Find where the given text appears and provide that cell's center as [x, y] coordinate. 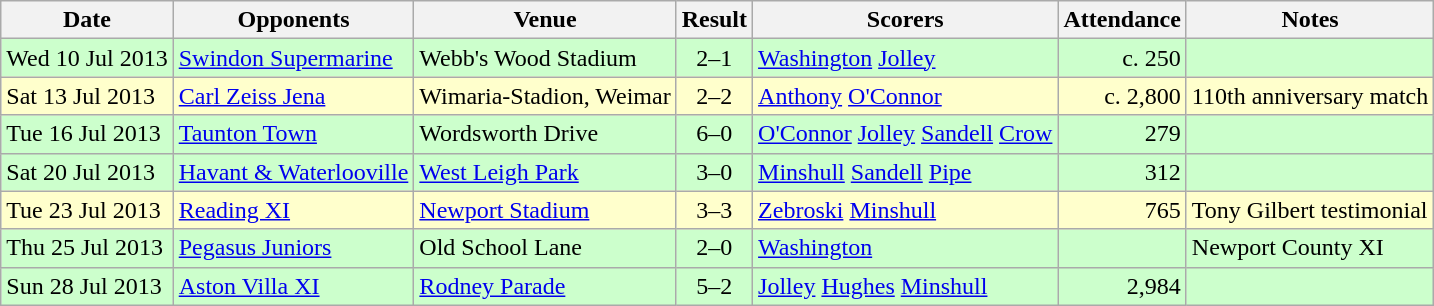
Reading XI [294, 210]
Aston Villa XI [294, 286]
110th anniversary match [1310, 96]
Jolley Hughes Minshull [906, 286]
Result [714, 20]
Sat 20 Jul 2013 [87, 172]
2–0 [714, 248]
Rodney Parade [545, 286]
3–3 [714, 210]
Date [87, 20]
c. 2,800 [1122, 96]
Tue 23 Jul 2013 [87, 210]
West Leigh Park [545, 172]
Swindon Supermarine [294, 58]
765 [1122, 210]
Newport Stadium [545, 210]
Venue [545, 20]
Washington [906, 248]
312 [1122, 172]
Notes [1310, 20]
Wed 10 Jul 2013 [87, 58]
O'Connor Jolley Sandell Crow [906, 134]
Zebroski Minshull [906, 210]
Tue 16 Jul 2013 [87, 134]
Scorers [906, 20]
Old School Lane [545, 248]
Havant & Waterlooville [294, 172]
6–0 [714, 134]
Tony Gilbert testimonial [1310, 210]
2,984 [1122, 286]
3–0 [714, 172]
Opponents [294, 20]
2–1 [714, 58]
Webb's Wood Stadium [545, 58]
Sun 28 Jul 2013 [87, 286]
Wordsworth Drive [545, 134]
Attendance [1122, 20]
Anthony O'Connor [906, 96]
Pegasus Juniors [294, 248]
Thu 25 Jul 2013 [87, 248]
5–2 [714, 286]
Newport County XI [1310, 248]
Minshull Sandell Pipe [906, 172]
Wimaria-Stadion, Weimar [545, 96]
279 [1122, 134]
Washington Jolley [906, 58]
Taunton Town [294, 134]
c. 250 [1122, 58]
Carl Zeiss Jena [294, 96]
Sat 13 Jul 2013 [87, 96]
2–2 [714, 96]
